Return (X, Y) of the center of cell containing provided text 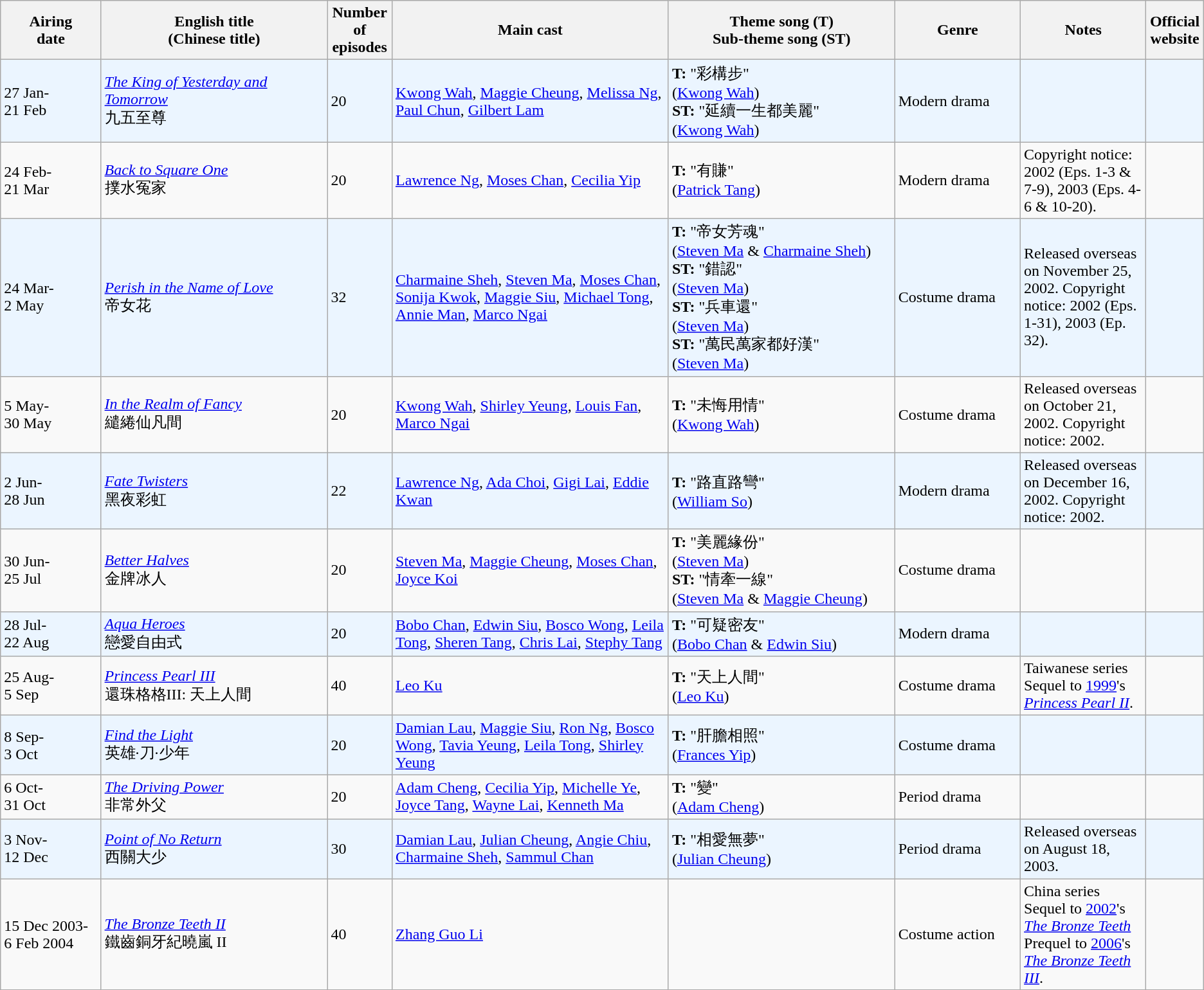
32 (360, 297)
Genre (957, 30)
Fate Twisters 黑夜彩虹 (214, 491)
8 Sep- 3 Oct (51, 745)
Lawrence Ng, Ada Choi, Gigi Lai, Eddie Kwan (530, 491)
Aqua Heroes 戀愛自由式 (214, 634)
22 (360, 491)
Damian Lau, Julian Cheung, Angie Chiu, Charmaine Sheh, Sammul Chan (530, 849)
The Driving Power 非常外父 (214, 797)
Main cast (530, 30)
The King of Yesterday and Tomorrow 九五至尊 (214, 101)
T: "可疑密友" (Bobo Chan & Edwin Siu) (781, 634)
Official website (1174, 30)
Kwong Wah, Maggie Cheung, Melissa Ng, Paul Chun, Gilbert Lam (530, 101)
In the Realm of Fancy 繾綣仙凡間 (214, 414)
Princess Pearl III 還珠格格III: 天上人間 (214, 686)
Charmaine Sheh, Steven Ma, Moses Chan, Sonija Kwok, Maggie Siu, Michael Tong, Annie Man, Marco Ngai (530, 297)
30 Jun- 25 Jul (51, 570)
Better Halves 金牌冰人 (214, 570)
Zhang Guo Li (530, 933)
The Bronze Teeth II 鐵齒銅牙紀曉嵐 II (214, 933)
Adam Cheng, Cecilia Yip, Michelle Ye, Joyce Tang, Wayne Lai, Kenneth Ma (530, 797)
Notes (1083, 30)
Released overseas on October 21, 2002. Copyright notice: 2002. (1083, 414)
24 Feb- 21 Mar (51, 180)
Airingdate (51, 30)
3 Nov- 12 Dec (51, 849)
Find the Light 英雄·刀·少年 (214, 745)
Lawrence Ng, Moses Chan, Cecilia Yip (530, 180)
T: "路直路彎" (William So) (781, 491)
T: "肝膽相照" (Frances Yip) (781, 745)
T: "帝女芳魂" (Steven Ma & Charmaine Sheh) ST: "錯認" (Steven Ma) ST: "兵車還" (Steven Ma) ST: "萬民萬家都好漢" (Steven Ma) (781, 297)
T: "變" (Adam Cheng) (781, 797)
Bobo Chan, Edwin Siu, Bosco Wong, Leila Tong, Sheren Tang, Chris Lai, Stephy Tang (530, 634)
27 Jan- 21 Feb (51, 101)
T: "相愛無夢" (Julian Cheung) (781, 849)
2 Jun- 28 Jun (51, 491)
28 Jul- 22 Aug (51, 634)
Leo Ku (530, 686)
Costume action (957, 933)
Damian Lau, Maggie Siu, Ron Ng, Bosco Wong, Tavia Yeung, Leila Tong, Shirley Yeung (530, 745)
T: "美麗緣份" (Steven Ma) ST: "情牽一線" (Steven Ma & Maggie Cheung) (781, 570)
T: "未悔用情" (Kwong Wah) (781, 414)
Number of episodes (360, 30)
Released overseas on December 16, 2002. Copyright notice: 2002. (1083, 491)
Perish in the Name of Love 帝女花 (214, 297)
T: "彩構步" (Kwong Wah) ST: "延續一生都美麗" (Kwong Wah) (781, 101)
25 Aug- 5 Sep (51, 686)
Taiwanese series Sequel to 1999's Princess Pearl II. (1083, 686)
5 May- 30 May (51, 414)
Copyright notice: 2002 (Eps. 1-3 & 7-9), 2003 (Eps. 4-6 & 10-20). (1083, 180)
24 Mar- 2 May (51, 297)
Back to Square One 撲水冤家 (214, 180)
Kwong Wah, Shirley Yeung, Louis Fan, Marco Ngai (530, 414)
Steven Ma, Maggie Cheung, Moses Chan, Joyce Koi (530, 570)
T: "有賺" (Patrick Tang) (781, 180)
6 Oct- 31 Oct (51, 797)
Released overseas on November 25, 2002. Copyright notice: 2002 (Eps. 1-31), 2003 (Ep. 32). (1083, 297)
China series Sequel to 2002's The Bronze Teeth Prequel to 2006's The Bronze Teeth III. (1083, 933)
English title (Chinese title) (214, 30)
T: "天上人間" (Leo Ku) (781, 686)
Point of No Return 西關大少 (214, 849)
Released overseas on August 18, 2003. (1083, 849)
Theme song (T) Sub-theme song (ST) (781, 30)
30 (360, 849)
15 Dec 2003- 6 Feb 2004 (51, 933)
